Return the (X, Y) coordinate for the center point of the cell that contains the specified text.  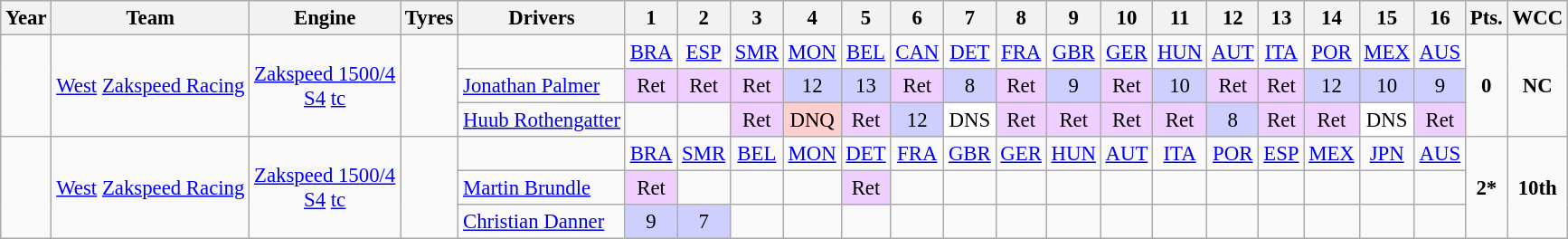
14 (1331, 18)
11 (1180, 18)
Tyres (430, 18)
WCC (1537, 18)
Martin Brundle (543, 188)
0 (1487, 87)
Team (150, 18)
Christian Danner (543, 222)
Drivers (543, 18)
6 (917, 18)
Year (26, 18)
NC (1537, 87)
16 (1440, 18)
Engine (326, 18)
Pts. (1487, 18)
Jonathan Palmer (543, 86)
10th (1537, 188)
1 (651, 18)
DNQ (812, 120)
JPN (1387, 154)
Huub Rothengatter (543, 120)
CAN (917, 53)
2* (1487, 188)
3 (758, 18)
5 (866, 18)
4 (812, 18)
15 (1387, 18)
2 (704, 18)
